For the text-containing cell, return its midpoint in (X, Y) coordinate format. 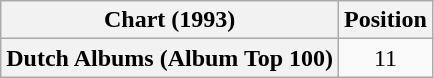
Chart (1993) (170, 20)
Position (386, 20)
Dutch Albums (Album Top 100) (170, 58)
11 (386, 58)
